Scan for the cell matching the given text and deliver its [X, Y] coordinate at center. 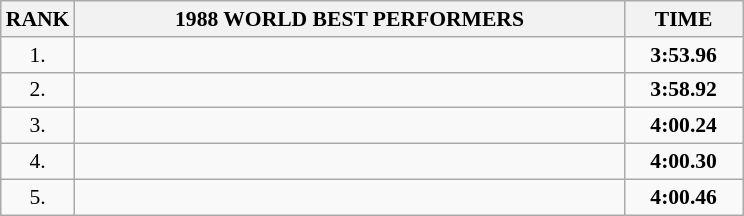
5. [38, 197]
TIME [684, 19]
4:00.46 [684, 197]
RANK [38, 19]
1. [38, 55]
4:00.30 [684, 162]
4:00.24 [684, 126]
3:53.96 [684, 55]
2. [38, 90]
3:58.92 [684, 90]
1988 WORLD BEST PERFORMERS [349, 19]
4. [38, 162]
3. [38, 126]
